Provide the (X, Y) coordinate of the cell's center where the given text is located.  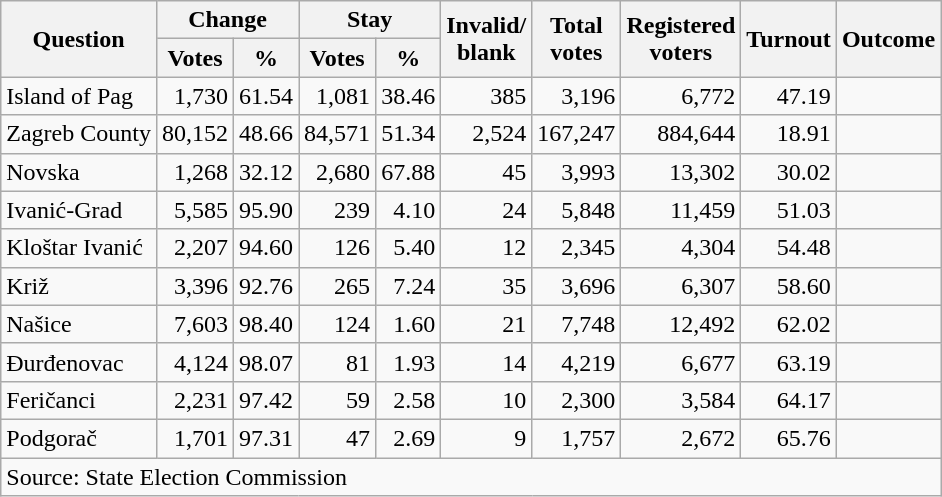
81 (338, 362)
98.40 (266, 324)
51.03 (789, 210)
67.88 (408, 172)
51.34 (408, 134)
7,748 (576, 324)
97.31 (266, 438)
Podgorač (79, 438)
Kloštar Ivanić (79, 248)
Našice (79, 324)
64.17 (789, 400)
21 (486, 324)
18.91 (789, 134)
Totalvotes (576, 39)
1,081 (338, 96)
63.19 (789, 362)
98.07 (266, 362)
1,730 (194, 96)
35 (486, 286)
2,672 (681, 438)
Change (227, 20)
167,247 (576, 134)
3,584 (681, 400)
24 (486, 210)
13,302 (681, 172)
6,772 (681, 96)
Stay (370, 20)
7,603 (194, 324)
6,677 (681, 362)
Feričanci (79, 400)
47 (338, 438)
62.02 (789, 324)
Registeredvoters (681, 39)
4.10 (408, 210)
Island of Pag (79, 96)
Question (79, 39)
2.58 (408, 400)
Zagreb County (79, 134)
1,757 (576, 438)
61.54 (266, 96)
5,585 (194, 210)
12 (486, 248)
97.42 (266, 400)
54.48 (789, 248)
6,307 (681, 286)
92.76 (266, 286)
11,459 (681, 210)
10 (486, 400)
Križ (79, 286)
4,219 (576, 362)
38.46 (408, 96)
94.60 (266, 248)
14 (486, 362)
Đurđenovac (79, 362)
30.02 (789, 172)
4,124 (194, 362)
1,701 (194, 438)
2.69 (408, 438)
1,268 (194, 172)
1.93 (408, 362)
48.66 (266, 134)
45 (486, 172)
2,231 (194, 400)
2,524 (486, 134)
95.90 (266, 210)
2,680 (338, 172)
Invalid/blank (486, 39)
1.60 (408, 324)
Turnout (789, 39)
Source: State Election Commission (471, 477)
32.12 (266, 172)
Ivanić-Grad (79, 210)
65.76 (789, 438)
3,196 (576, 96)
2,207 (194, 248)
4,304 (681, 248)
5.40 (408, 248)
Outcome (888, 39)
58.60 (789, 286)
12,492 (681, 324)
2,345 (576, 248)
239 (338, 210)
Novska (79, 172)
7.24 (408, 286)
5,848 (576, 210)
3,396 (194, 286)
124 (338, 324)
385 (486, 96)
47.19 (789, 96)
3,696 (576, 286)
84,571 (338, 134)
9 (486, 438)
265 (338, 286)
3,993 (576, 172)
884,644 (681, 134)
80,152 (194, 134)
2,300 (576, 400)
126 (338, 248)
59 (338, 400)
